Search for the cell housing the specified text and yield its (x, y) center coordinate. 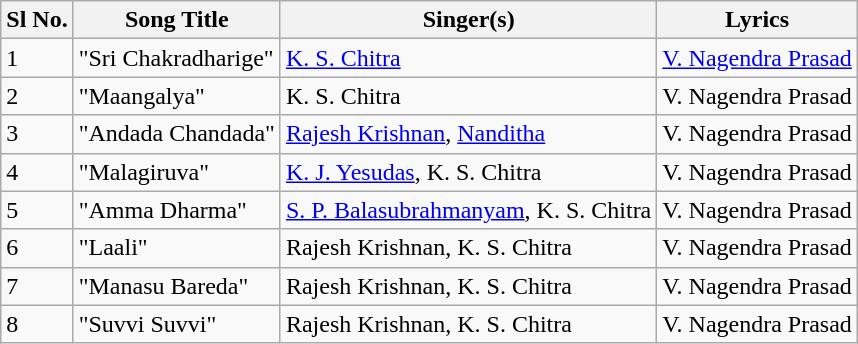
4 (37, 172)
"Laali" (176, 248)
8 (37, 324)
"Andada Chandada" (176, 134)
6 (37, 248)
Lyrics (758, 20)
S. P. Balasubrahmanyam, K. S. Chitra (468, 210)
K. J. Yesudas, K. S. Chitra (468, 172)
"Amma Dharma" (176, 210)
Rajesh Krishnan, Nanditha (468, 134)
"Maangalya" (176, 96)
"Sri Chakradharige" (176, 58)
3 (37, 134)
5 (37, 210)
"Malagiruva" (176, 172)
"Manasu Bareda" (176, 286)
Singer(s) (468, 20)
2 (37, 96)
Sl No. (37, 20)
1 (37, 58)
"Suvvi Suvvi" (176, 324)
7 (37, 286)
Song Title (176, 20)
